Pinpoint the cell where the given text exists, returning its (X, Y) midpoint coordinate. 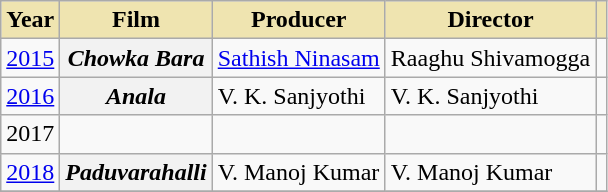
2016 (30, 96)
2018 (30, 172)
Sathish Ninasam (298, 58)
Film (136, 20)
Chowka Bara (136, 58)
Producer (298, 20)
Paduvarahalli (136, 172)
2017 (30, 134)
Anala (136, 96)
2015 (30, 58)
Director (490, 20)
Raaghu Shivamogga (490, 58)
Year (30, 20)
